Return the (X, Y) coordinate for the center point of the cell that contains the specified text.  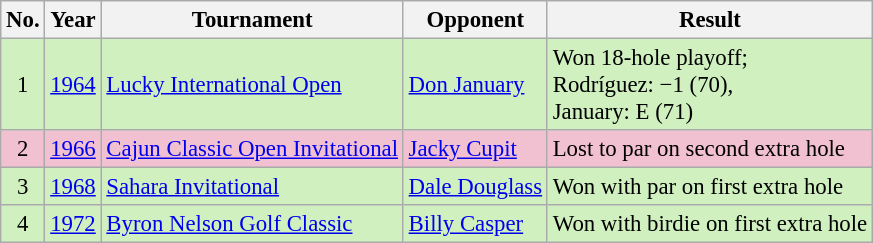
Won 18-hole playoff;Rodríguez: −1 (70),January: E (71) (710, 85)
Billy Casper (475, 224)
1968 (73, 187)
1972 (73, 224)
4 (23, 224)
1966 (73, 149)
Lost to par on second extra hole (710, 149)
3 (23, 187)
Result (710, 20)
Tournament (252, 20)
Won with par on first extra hole (710, 187)
Lucky International Open (252, 85)
Byron Nelson Golf Classic (252, 224)
Year (73, 20)
Don January (475, 85)
Sahara Invitational (252, 187)
No. (23, 20)
Dale Douglass (475, 187)
Won with birdie on first extra hole (710, 224)
Jacky Cupit (475, 149)
Cajun Classic Open Invitational (252, 149)
Opponent (475, 20)
1964 (73, 85)
1 (23, 85)
2 (23, 149)
